Determine the [x, y] coordinate at the center of the cell enclosing the given text.  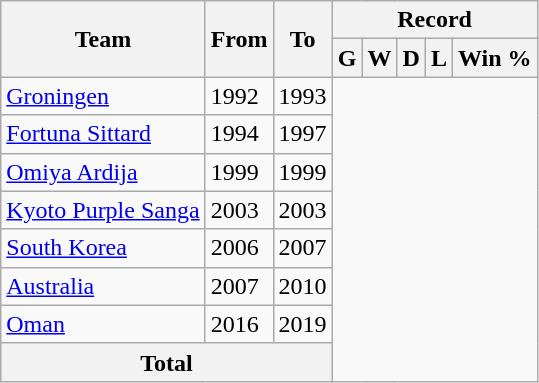
L [438, 58]
Fortuna Sittard [103, 134]
Win % [494, 58]
From [239, 39]
South Korea [103, 248]
2006 [239, 248]
Kyoto Purple Sanga [103, 210]
2016 [239, 324]
Omiya Ardija [103, 172]
Record [434, 20]
Oman [103, 324]
2019 [302, 324]
1993 [302, 96]
Team [103, 39]
Total [166, 362]
Australia [103, 286]
Groningen [103, 96]
To [302, 39]
1992 [239, 96]
W [380, 58]
1997 [302, 134]
2010 [302, 286]
D [411, 58]
1994 [239, 134]
G [347, 58]
